Output the [x, y] coordinate of the center of the cell containing the given text.  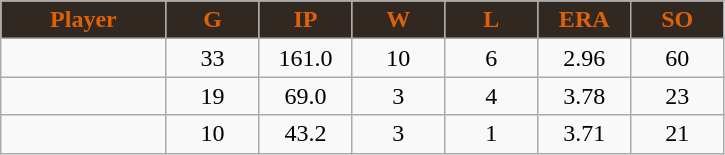
3.78 [584, 96]
SO [678, 20]
161.0 [306, 58]
L [492, 20]
23 [678, 96]
W [398, 20]
2.96 [584, 58]
33 [212, 58]
IP [306, 20]
3.71 [584, 134]
69.0 [306, 96]
6 [492, 58]
43.2 [306, 134]
4 [492, 96]
60 [678, 58]
19 [212, 96]
G [212, 20]
ERA [584, 20]
1 [492, 134]
21 [678, 134]
Player [84, 20]
